Locate the cell with the specified text and output its (x, y) center coordinate. 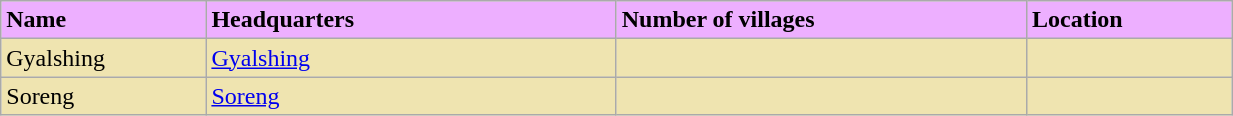
Name (104, 20)
Location (1128, 20)
Number of villages (821, 20)
Headquarters (411, 20)
